Return [X, Y] of the center of cell containing provided text 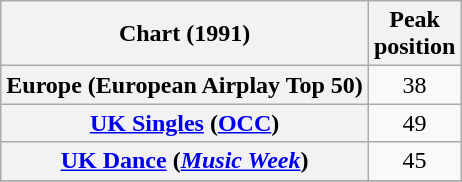
UK Dance (Music Week) [185, 161]
Chart (1991) [185, 34]
45 [414, 161]
Europe (European Airplay Top 50) [185, 85]
Peakposition [414, 34]
38 [414, 85]
49 [414, 123]
UK Singles (OCC) [185, 123]
